Pinpoint the cell where the given text exists, returning its [x, y] midpoint coordinate. 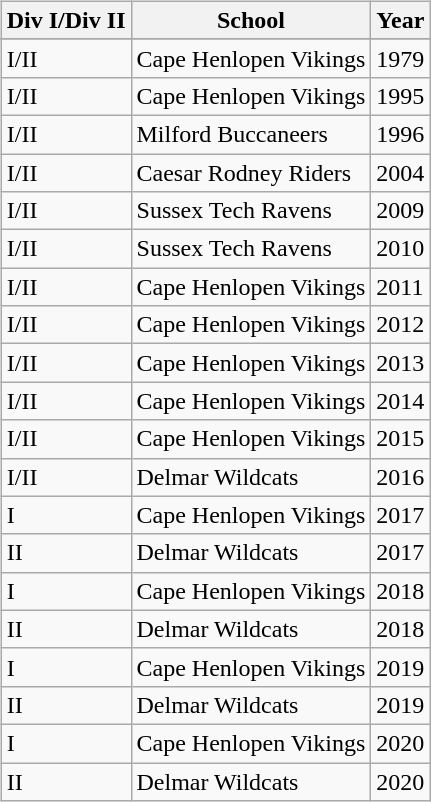
2014 [400, 401]
2004 [400, 173]
1995 [400, 96]
1996 [400, 134]
2010 [400, 249]
Div I/Div II [66, 20]
2013 [400, 363]
2015 [400, 439]
School [251, 20]
2009 [400, 211]
2011 [400, 287]
Year [400, 20]
2012 [400, 325]
2016 [400, 477]
Milford Buccaneers [251, 134]
Caesar Rodney Riders [251, 173]
1979 [400, 58]
